Detect which cell encompasses the target text, then output its (X, Y) center coordinate. 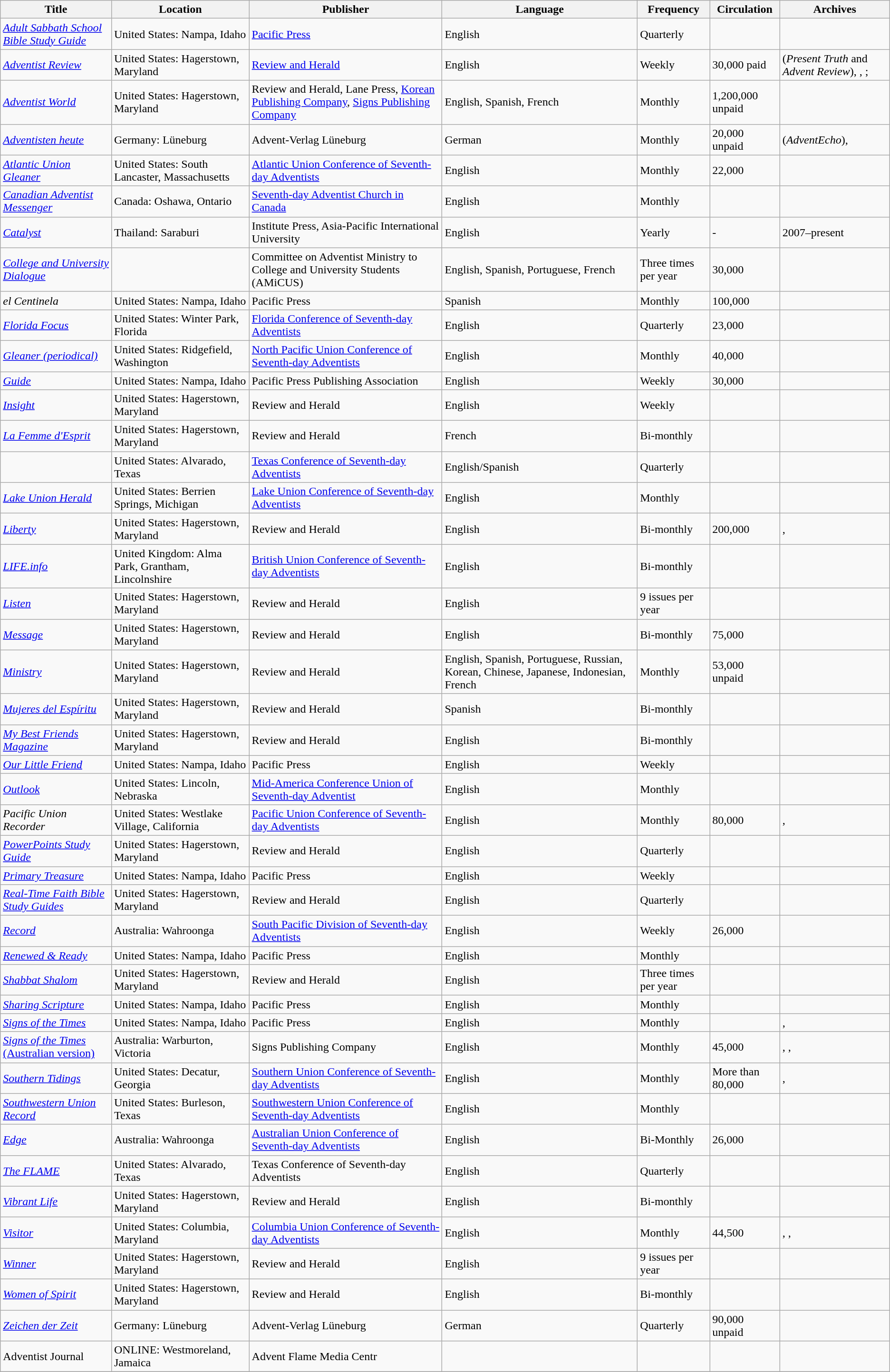
ONLINE: Westmoreland, Jamaica (180, 1357)
Winner (56, 1264)
22,000 (745, 170)
Adventist Review (56, 65)
United States: Burleson, Texas (180, 1109)
90,000 unpaid (745, 1325)
Adult Sabbath School Bible Study Guide (56, 34)
- (745, 232)
Atlantic Union Gleaner (56, 170)
30,000 paid (745, 65)
Lake Union Conference of Seventh-day Adventists (346, 498)
Catalyst (56, 232)
United States: Winter Park, Florida (180, 325)
Shabbat Shalom (56, 980)
Liberty (56, 529)
75,000 (745, 634)
Guide (56, 381)
el Centinela (56, 300)
Message (56, 634)
200,000 (745, 529)
PowerPoints Study Guide (56, 851)
Visitor (56, 1232)
Our Little Friend (56, 764)
Signs of the Times (56, 1023)
Columbia Union Conference of Seventh-day Adventists (346, 1232)
Southern Union Conference of Seventh-day Adventists (346, 1078)
Sharing Scripture (56, 1005)
North Pacific Union Conference of Seventh-day Adventists (346, 356)
Women of Spirit (56, 1294)
Adventisten heute (56, 140)
Insight (56, 405)
Signs of the Times (Australian version) (56, 1047)
English, Spanish, Portuguese, Russian, Korean, Chinese, Japanese, Indonesian, French (540, 672)
(Present Truth and Advent Review), , ; (835, 65)
English, Spanish, French (540, 102)
French (540, 436)
Pacific Press Publishing Association (346, 381)
More than 80,000 (745, 1078)
Pacific Union Recorder (56, 820)
20,000 unpaid (745, 140)
South Pacific Division of Seventh-day Adventists (346, 931)
Florida Conference of Seventh-day Adventists (346, 325)
2007–present (835, 232)
United States: Ridgefield, Washington (180, 356)
23,000 (745, 325)
Circulation (745, 10)
Frequency (674, 10)
(AdventEcho), (835, 140)
1,200,000 unpaid (745, 102)
British Union Conference of Seventh-day Adventists (346, 566)
Advent Flame Media Centr (346, 1357)
English/Spanish (540, 467)
Yearly (674, 232)
Record (56, 931)
Committee on Adventist Ministry to College and University Students (AMiCUS) (346, 270)
Australian Union Conference of Seventh-day Adventists (346, 1140)
La Femme d'Esprit (56, 436)
Language (540, 10)
Australia: Warburton, Victoria (180, 1047)
Southwestern Union Conference of Seventh-day Adventists (346, 1109)
United States: Westlake Village, California (180, 820)
English, Spanish, Portuguese, French (540, 270)
Location (180, 10)
Zeichen der Zeit (56, 1325)
Signs Publishing Company (346, 1047)
Thailand: Saraburi (180, 232)
Review and Herald, Lane Press, Korean Publishing Company, Signs Publishing Company (346, 102)
United States: South Lancaster, Massachusetts (180, 170)
Institute Press, Asia-Pacific International University (346, 232)
United Kingdom: Alma Park, Grantham, Lincolnshire (180, 566)
Southern Tidings (56, 1078)
Adventist World (56, 102)
Lake Union Herald (56, 498)
100,000 (745, 300)
Listen (56, 604)
Renewed & Ready (56, 956)
45,000 (745, 1047)
Vibrant Life (56, 1202)
Pacific Union Conference of Seventh-day Adventists (346, 820)
Edge (56, 1140)
United States: Decatur, Georgia (180, 1078)
College and University Dialogue (56, 270)
44,500 (745, 1232)
Real-Time Faith Bible Study Guides (56, 900)
Florida Focus (56, 325)
Mujeres del Espíritu (56, 709)
Bi-Monthly (674, 1140)
Title (56, 10)
United States: Lincoln, Nebraska (180, 789)
Gleaner (periodical) (56, 356)
Mid-America Conference Union of Seventh-day Adventist (346, 789)
80,000 (745, 820)
40,000 (745, 356)
Adventist Journal (56, 1357)
United States: Berrien Springs, Michigan (180, 498)
United States: Columbia, Maryland (180, 1232)
Publisher (346, 10)
Primary Treasure (56, 875)
Canadian Adventist Messenger (56, 202)
Outlook (56, 789)
Southwestern Union Record (56, 1109)
My Best Friends Magazine (56, 740)
53,000 unpaid (745, 672)
Atlantic Union Conference of Seventh-day Adventists (346, 170)
The FLAME (56, 1170)
LIFE.info (56, 566)
Seventh-day Adventist Church in Canada (346, 202)
Ministry (56, 672)
Canada: Oshawa, Ontario (180, 202)
Archives (835, 10)
